For the text-containing cell, return its midpoint in [X, Y] coordinate format. 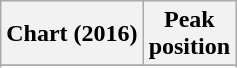
Chart (2016) [72, 34]
Peakposition [189, 34]
